Scan for the cell matching the given text and deliver its [x, y] coordinate at center. 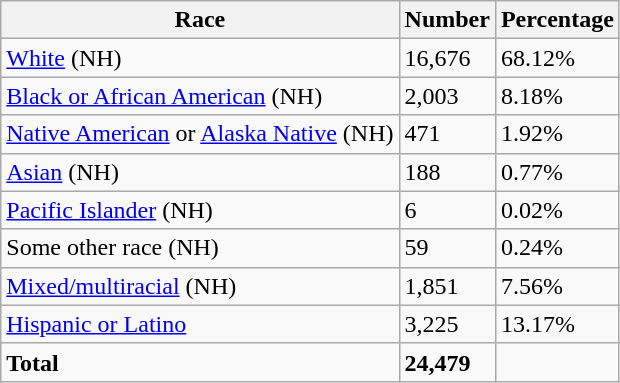
59 [447, 248]
1.92% [557, 134]
Some other race (NH) [200, 248]
Pacific Islander (NH) [200, 210]
0.24% [557, 248]
1,851 [447, 286]
Black or African American (NH) [200, 96]
7.56% [557, 286]
13.17% [557, 324]
Number [447, 20]
Percentage [557, 20]
Mixed/multiracial (NH) [200, 286]
Race [200, 20]
6 [447, 210]
Asian (NH) [200, 172]
8.18% [557, 96]
68.12% [557, 58]
3,225 [447, 324]
24,479 [447, 362]
471 [447, 134]
0.02% [557, 210]
Hispanic or Latino [200, 324]
16,676 [447, 58]
2,003 [447, 96]
0.77% [557, 172]
Total [200, 362]
White (NH) [200, 58]
188 [447, 172]
Native American or Alaska Native (NH) [200, 134]
